Detect which cell encompasses the target text, then output its (X, Y) center coordinate. 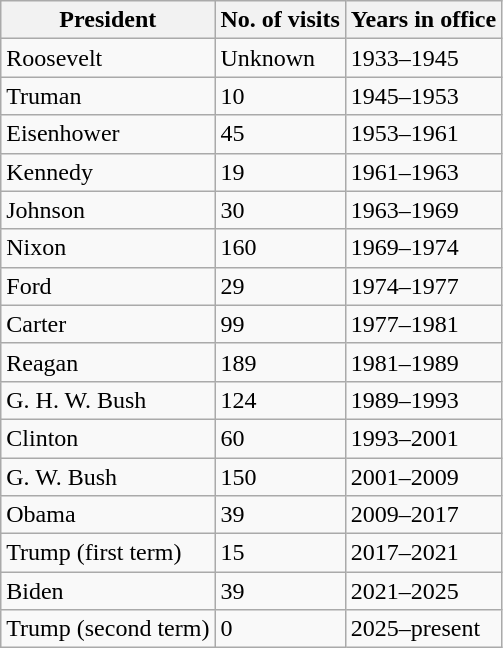
Ford (108, 286)
1953–1961 (423, 134)
Years in office (423, 20)
Roosevelt (108, 58)
2001–2009 (423, 477)
Eisenhower (108, 134)
10 (280, 96)
15 (280, 553)
Trump (second term) (108, 629)
Biden (108, 591)
Johnson (108, 210)
Trump (first term) (108, 553)
1977–1981 (423, 324)
0 (280, 629)
30 (280, 210)
99 (280, 324)
1981–1989 (423, 362)
29 (280, 286)
2025–present (423, 629)
Reagan (108, 362)
1963–1969 (423, 210)
160 (280, 248)
1993–2001 (423, 438)
1989–1993 (423, 400)
Clinton (108, 438)
Nixon (108, 248)
1969–1974 (423, 248)
19 (280, 172)
1961–1963 (423, 172)
Obama (108, 515)
2009–2017 (423, 515)
1945–1953 (423, 96)
Kennedy (108, 172)
No. of visits (280, 20)
189 (280, 362)
G. H. W. Bush (108, 400)
1974–1977 (423, 286)
60 (280, 438)
G. W. Bush (108, 477)
124 (280, 400)
45 (280, 134)
2017–2021 (423, 553)
1933–1945 (423, 58)
President (108, 20)
150 (280, 477)
2021–2025 (423, 591)
Unknown (280, 58)
Truman (108, 96)
Carter (108, 324)
